Identify which cell holds the provided text, then report its (x, y) central coordinate. 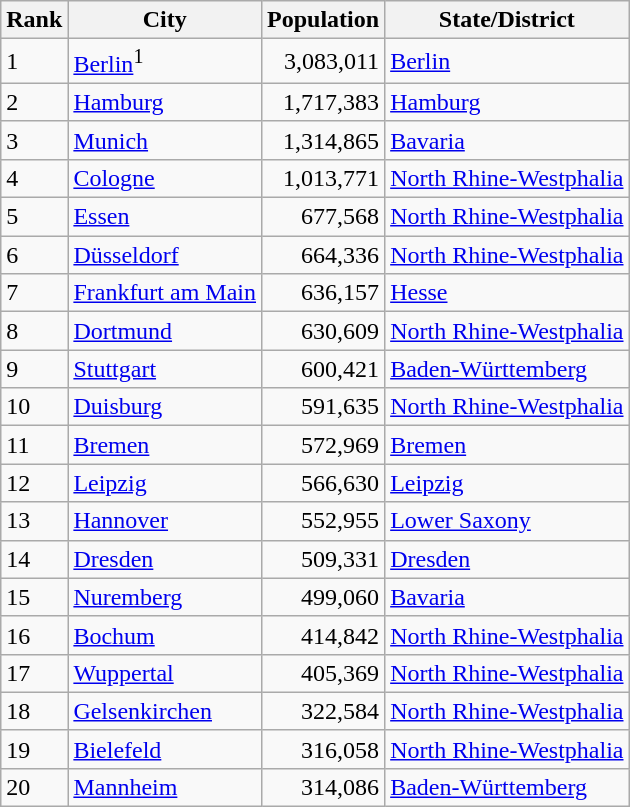
20 (34, 787)
552,955 (324, 521)
Mannheim (165, 787)
314,086 (324, 787)
Frankfurt am Main (165, 293)
18 (34, 711)
Stuttgart (165, 369)
1 (34, 62)
636,157 (324, 293)
4 (34, 178)
State/District (507, 20)
Cologne (165, 178)
Nuremberg (165, 597)
Hannover (165, 521)
Munich (165, 140)
7 (34, 293)
Duisburg (165, 407)
630,609 (324, 331)
677,568 (324, 217)
15 (34, 597)
566,630 (324, 483)
19 (34, 749)
Lower Saxony (507, 521)
600,421 (324, 369)
Hesse (507, 293)
1,314,865 (324, 140)
16 (34, 635)
Wuppertal (165, 673)
405,369 (324, 673)
13 (34, 521)
10 (34, 407)
11 (34, 445)
8 (34, 331)
Dortmund (165, 331)
Bielefeld (165, 749)
17 (34, 673)
499,060 (324, 597)
316,058 (324, 749)
3 (34, 140)
14 (34, 559)
509,331 (324, 559)
Berlin (507, 62)
2 (34, 102)
5 (34, 217)
6 (34, 255)
591,635 (324, 407)
Düsseldorf (165, 255)
414,842 (324, 635)
Rank (34, 20)
Gelsenkirchen (165, 711)
Berlin1 (165, 62)
322,584 (324, 711)
12 (34, 483)
664,336 (324, 255)
3,083,011 (324, 62)
Population (324, 20)
Essen (165, 217)
1,717,383 (324, 102)
1,013,771 (324, 178)
Bochum (165, 635)
9 (34, 369)
572,969 (324, 445)
City (165, 20)
